Capture the cell that displays the provided text and extract its (x, y) central coordinate. 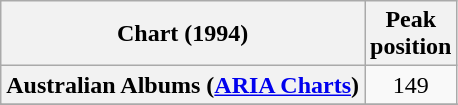
Australian Albums (ARIA Charts) (183, 85)
149 (411, 85)
Chart (1994) (183, 34)
Peakposition (411, 34)
